Extract the (X, Y) coordinate from the center of the cell holding the provided text.  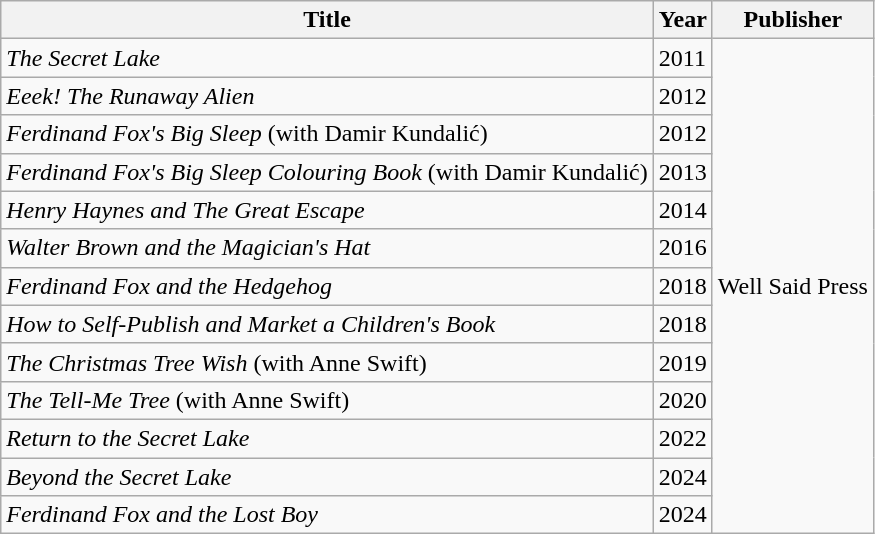
2013 (682, 172)
Publisher (792, 20)
Year (682, 20)
2011 (682, 58)
Well Said Press (792, 286)
Beyond the Secret Lake (328, 477)
Henry Haynes and The Great Escape (328, 210)
Ferdinand Fox and the Lost Boy (328, 515)
Ferdinand Fox's Big Sleep (with Damir Kundalić) (328, 134)
The Secret Lake (328, 58)
2020 (682, 400)
Return to the Secret Lake (328, 438)
2022 (682, 438)
Ferdinand Fox and the Hedgehog (328, 286)
Title (328, 20)
Walter Brown and the Magician's Hat (328, 248)
How to Self-Publish and Market a Children's Book (328, 324)
Eeek! The Runaway Alien (328, 96)
2019 (682, 362)
The Christmas Tree Wish (with Anne Swift) (328, 362)
The Tell-Me Tree (with Anne Swift) (328, 400)
Ferdinand Fox's Big Sleep Colouring Book (with Damir Kundalić) (328, 172)
2014 (682, 210)
2016 (682, 248)
